Detect which cell encompasses the target text, then output its (x, y) center coordinate. 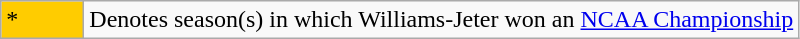
Denotes season(s) in which Williams-Jeter won an NCAA Championship (442, 20)
* (42, 20)
